Search for the cell housing the specified text and yield its [X, Y] center coordinate. 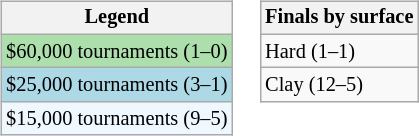
Clay (12–5) [339, 85]
$15,000 tournaments (9–5) [116, 119]
Legend [116, 18]
Hard (1–1) [339, 51]
$60,000 tournaments (1–0) [116, 51]
Finals by surface [339, 18]
$25,000 tournaments (3–1) [116, 85]
